Return (X, Y) of the center of cell containing provided text 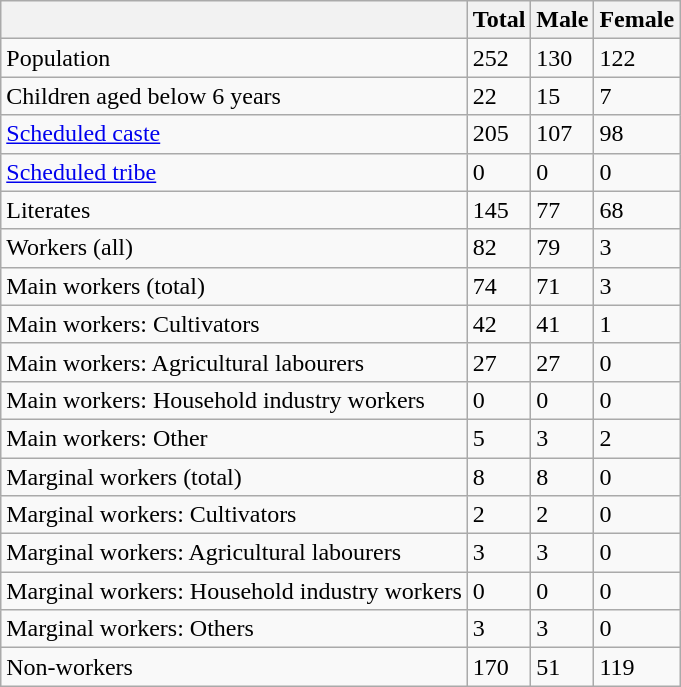
170 (499, 667)
Main workers (total) (234, 286)
41 (562, 324)
Main workers: Cultivators (234, 324)
5 (499, 438)
98 (637, 134)
82 (499, 248)
145 (499, 210)
130 (562, 58)
Main workers: Household industry workers (234, 400)
Literates (234, 210)
42 (499, 324)
Workers (all) (234, 248)
119 (637, 667)
205 (499, 134)
Marginal workers: Others (234, 629)
Main workers: Agricultural labourers (234, 362)
51 (562, 667)
Male (562, 20)
Female (637, 20)
252 (499, 58)
Marginal workers (total) (234, 477)
22 (499, 96)
79 (562, 248)
Children aged below 6 years (234, 96)
Population (234, 58)
74 (499, 286)
107 (562, 134)
77 (562, 210)
122 (637, 58)
15 (562, 96)
Non-workers (234, 667)
71 (562, 286)
Scheduled caste (234, 134)
7 (637, 96)
1 (637, 324)
Marginal workers: Household industry workers (234, 591)
68 (637, 210)
Scheduled tribe (234, 172)
Marginal workers: Cultivators (234, 515)
Main workers: Other (234, 438)
Marginal workers: Agricultural labourers (234, 553)
Total (499, 20)
